Find where the given text appears and provide that cell's center as (X, Y) coordinate. 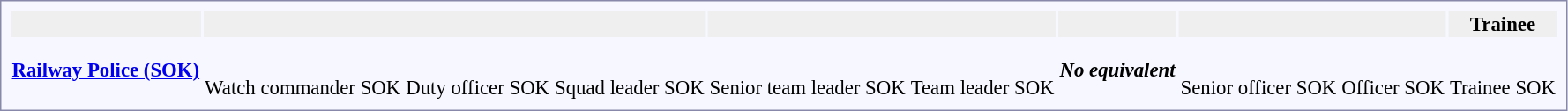
No equivalent (1117, 70)
Trainee (1503, 24)
Watch commander SOK (303, 87)
Team leader SOK (982, 87)
Senior team leader SOK (808, 87)
Trainee SOK (1503, 87)
Senior officer SOK (1258, 87)
Squad leader SOK (630, 87)
Duty officer SOK (478, 87)
Railway Police (SOK) (106, 70)
Officer SOK (1393, 87)
